Find where the given text appears and provide that cell's center as (X, Y) coordinate. 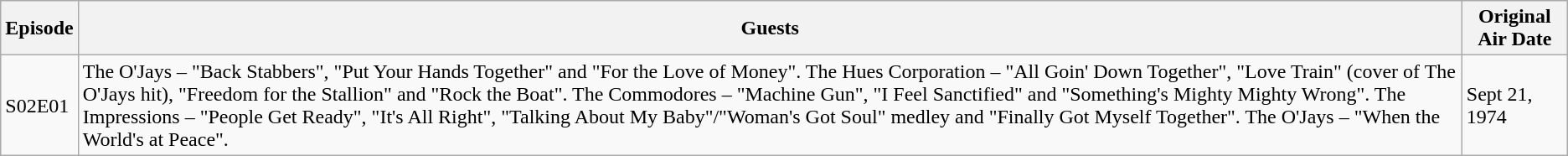
Original Air Date (1514, 29)
Guests (770, 29)
S02E01 (39, 106)
Episode (39, 29)
Sept 21, 1974 (1514, 106)
